Detect which cell encompasses the target text, then output its [X, Y] center coordinate. 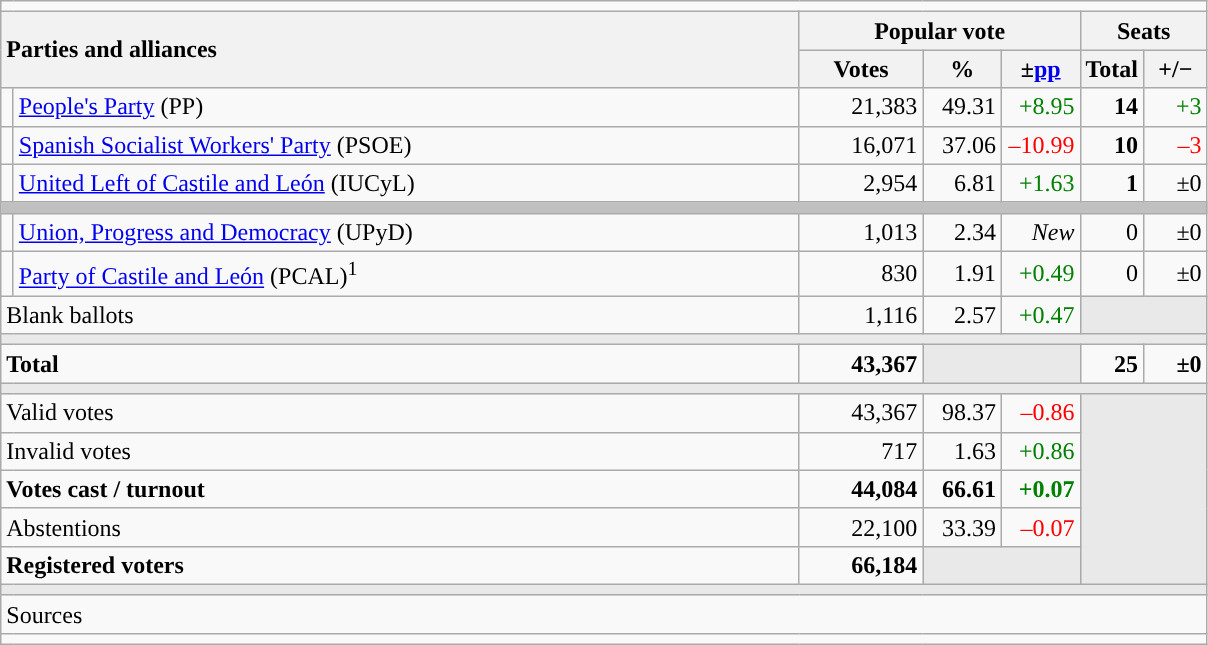
6.81 [962, 183]
66.61 [962, 489]
+0.86 [1040, 451]
830 [861, 274]
+0.07 [1040, 489]
Blank ballots [400, 315]
Parties and alliances [400, 50]
+8.95 [1040, 107]
2.57 [962, 315]
–3 [1176, 145]
2,954 [861, 183]
44,084 [861, 489]
–0.86 [1040, 413]
+0.49 [1040, 274]
33.39 [962, 527]
+1.63 [1040, 183]
1 [1112, 183]
1.63 [962, 451]
1,116 [861, 315]
Party of Castile and León (PCAL)1 [406, 274]
25 [1112, 364]
Votes [861, 69]
±pp [1040, 69]
+/− [1176, 69]
Valid votes [400, 413]
Votes cast / turnout [400, 489]
Sources [604, 614]
16,071 [861, 145]
Spanish Socialist Workers' Party (PSOE) [406, 145]
Abstentions [400, 527]
+0.47 [1040, 315]
49.31 [962, 107]
Invalid votes [400, 451]
10 [1112, 145]
66,184 [861, 565]
1.91 [962, 274]
14 [1112, 107]
United Left of Castile and León (IUCyL) [406, 183]
–0.07 [1040, 527]
1,013 [861, 232]
22,100 [861, 527]
Popular vote [940, 31]
New [1040, 232]
37.06 [962, 145]
+3 [1176, 107]
717 [861, 451]
2.34 [962, 232]
Registered voters [400, 565]
Seats [1144, 31]
People's Party (PP) [406, 107]
% [962, 69]
21,383 [861, 107]
98.37 [962, 413]
Union, Progress and Democracy (UPyD) [406, 232]
–10.99 [1040, 145]
